Pinpoint the cell where the given text exists, returning its [X, Y] midpoint coordinate. 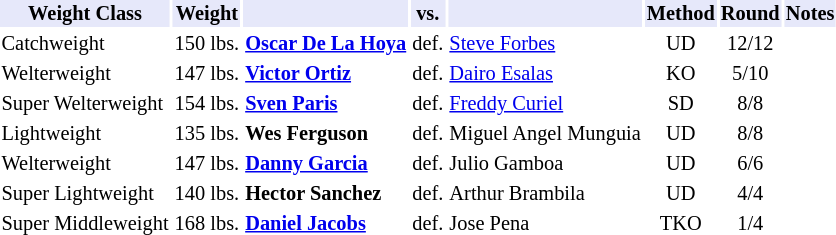
12/12 [750, 44]
Wes Ferguson [326, 134]
154 lbs. [207, 104]
Freddy Curiel [545, 104]
Oscar De La Hoya [326, 44]
Steve Forbes [545, 44]
SD [680, 104]
Notes [810, 14]
KO [680, 74]
Danny Garcia [326, 164]
Julio Gamboa [545, 164]
Super Lightweight [85, 194]
Hector Sanchez [326, 194]
5/10 [750, 74]
Catchweight [85, 44]
Arthur Brambila [545, 194]
Sven Paris [326, 104]
Round [750, 14]
140 lbs. [207, 194]
135 lbs. [207, 134]
Miguel Angel Munguia [545, 134]
Victor Ortiz [326, 74]
Weight Class [85, 14]
Dairo Esalas [545, 74]
Super Welterweight [85, 104]
Weight [207, 14]
vs. [428, 14]
150 lbs. [207, 44]
6/6 [750, 164]
Lightweight [85, 134]
4/4 [750, 194]
Method [680, 14]
